Find where the given text appears and provide that cell's center as (X, Y) coordinate. 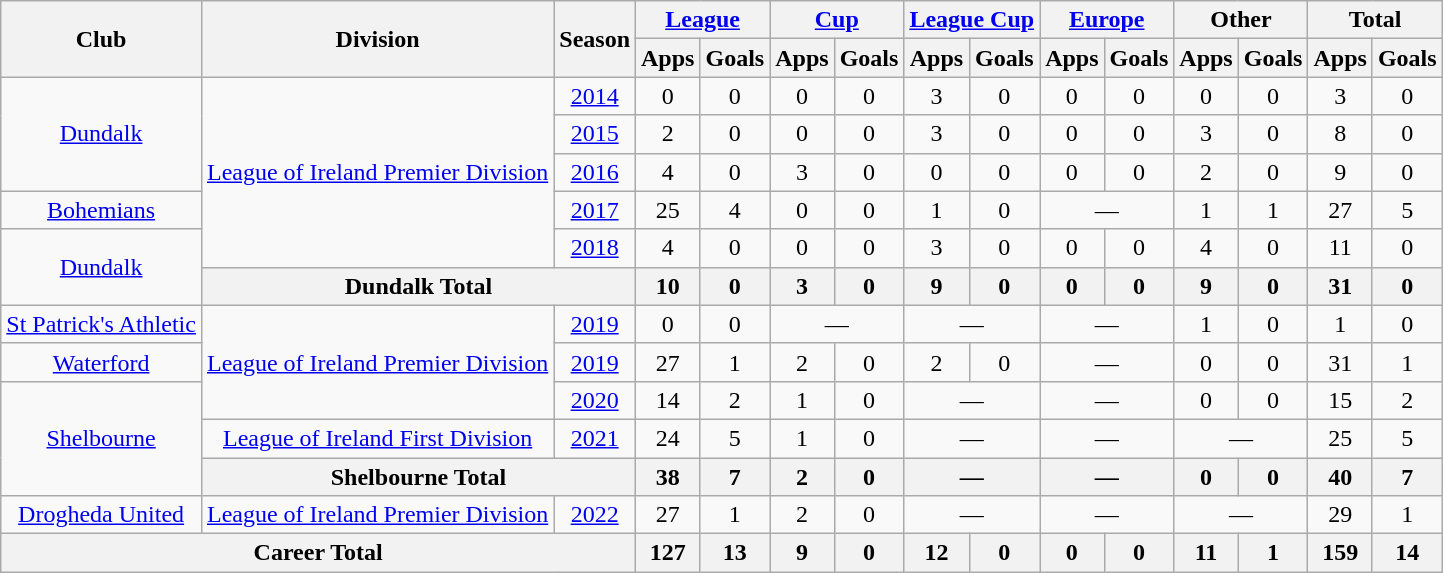
2017 (595, 210)
159 (1340, 553)
Shelbourne Total (418, 477)
League (703, 20)
League Cup (972, 20)
38 (668, 477)
2020 (595, 400)
Other (1241, 20)
29 (1340, 515)
Shelbourne (102, 438)
St Patrick's Athletic (102, 324)
2014 (595, 96)
2015 (595, 134)
8 (1340, 134)
Bohemians (102, 210)
24 (668, 438)
2018 (595, 248)
2021 (595, 438)
Season (595, 39)
13 (735, 553)
15 (1340, 400)
12 (936, 553)
40 (1340, 477)
Europe (1107, 20)
Total (1375, 20)
Club (102, 39)
Dundalk Total (418, 286)
League of Ireland First Division (377, 438)
Cup (837, 20)
2022 (595, 515)
2016 (595, 172)
Career Total (318, 553)
Division (377, 39)
10 (668, 286)
Drogheda United (102, 515)
Waterford (102, 362)
127 (668, 553)
